Extract the (x, y) coordinate from the center of the cell holding the provided text.  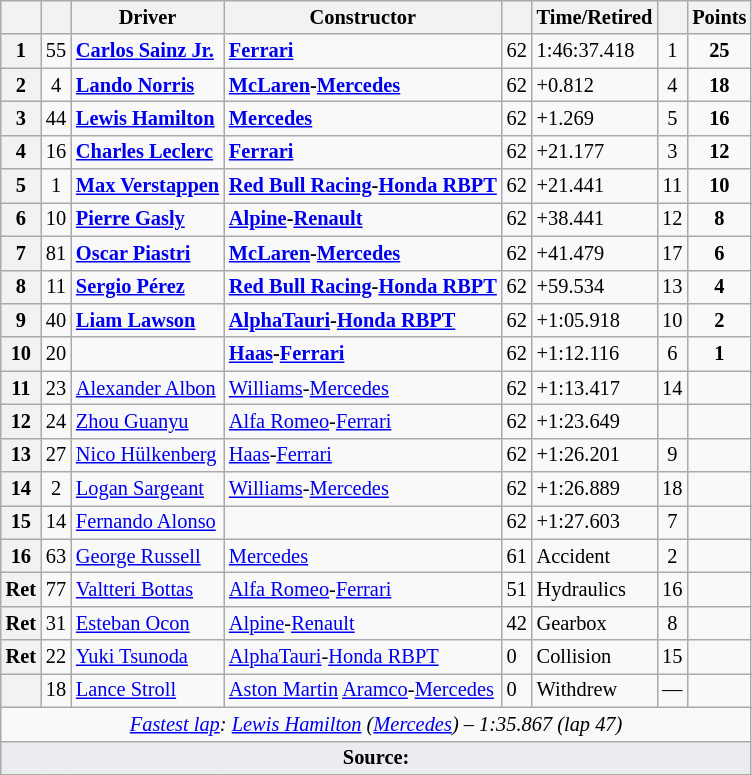
27 (56, 455)
25 (719, 51)
+1:05.918 (595, 320)
Lance Stroll (148, 690)
55 (56, 51)
+21.441 (595, 186)
+1:13.417 (595, 388)
Oscar Piastri (148, 253)
Hydraulics (595, 589)
+41.479 (595, 253)
+21.177 (595, 152)
Lando Norris (148, 85)
Yuki Tsunoda (148, 657)
63 (56, 556)
Fernando Alonso (148, 522)
+1:26.201 (595, 455)
Gearbox (595, 623)
Accident (595, 556)
Esteban Ocon (148, 623)
Collision (595, 657)
51 (517, 589)
Carlos Sainz Jr. (148, 51)
Aston Martin Aramco-Mercedes (363, 690)
Lewis Hamilton (148, 118)
Zhou Guanyu (148, 421)
+59.534 (595, 287)
Time/Retired (595, 17)
+1:26.889 (595, 489)
Charles Leclerc (148, 152)
Alexander Albon (148, 388)
Nico Hülkenberg (148, 455)
Driver (148, 17)
Sergio Pérez (148, 287)
Points (719, 17)
Liam Lawson (148, 320)
Fastest lap: Lewis Hamilton (Mercedes) – 1:35.867 (lap 47) (376, 724)
+0.812 (595, 85)
1:46:37.418 (595, 51)
44 (56, 118)
23 (56, 388)
40 (56, 320)
81 (56, 253)
+38.441 (595, 219)
George Russell (148, 556)
31 (56, 623)
— (672, 690)
Max Verstappen (148, 186)
+1.269 (595, 118)
Withdrew (595, 690)
+1:27.603 (595, 522)
Logan Sargeant (148, 489)
Constructor (363, 17)
Pierre Gasly (148, 219)
+1:23.649 (595, 421)
61 (517, 556)
24 (56, 421)
42 (517, 623)
Valtteri Bottas (148, 589)
+1:12.116 (595, 354)
22 (56, 657)
77 (56, 589)
Source: (376, 758)
17 (672, 253)
20 (56, 354)
